Provide the (X, Y) coordinate of the cell's center where the given text is located.  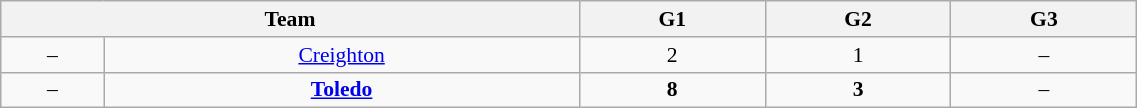
G2 (858, 19)
1 (858, 55)
3 (858, 90)
8 (672, 90)
G3 (1044, 19)
2 (672, 55)
Team (290, 19)
Creighton (342, 55)
Toledo (342, 90)
G1 (672, 19)
